Find where the given text appears and provide that cell's center as (x, y) coordinate. 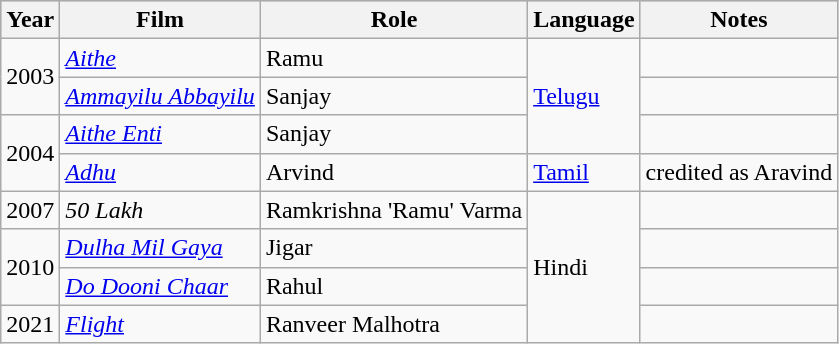
Ranveer Malhotra (394, 324)
2007 (30, 210)
2004 (30, 153)
credited as Aravind (739, 172)
Tamil (584, 172)
Ramu (394, 58)
50 Lakh (160, 210)
2021 (30, 324)
Notes (739, 20)
Aithe Enti (160, 134)
Year (30, 20)
Arvind (394, 172)
Rahul (394, 286)
Ammayilu Abbayilu (160, 96)
Ramkrishna 'Ramu' Varma (394, 210)
Telugu (584, 96)
Hindi (584, 267)
Do Dooni Chaar (160, 286)
Adhu (160, 172)
2010 (30, 267)
Aithe (160, 58)
Role (394, 20)
Language (584, 20)
Flight (160, 324)
Dulha Mil Gaya (160, 248)
2003 (30, 77)
Jigar (394, 248)
Film (160, 20)
